For the text-containing cell, return its midpoint in (X, Y) coordinate format. 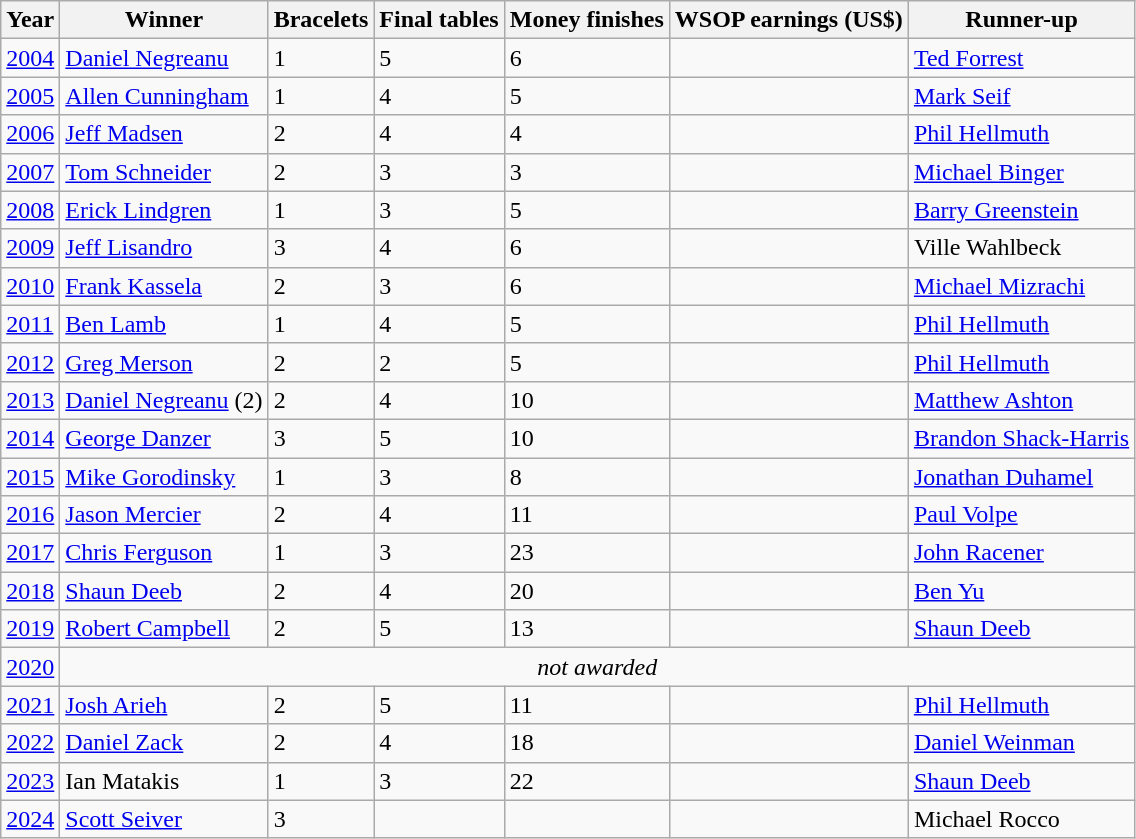
Daniel Negreanu (164, 58)
2019 (30, 629)
2012 (30, 362)
Frank Kassela (164, 286)
Matthew Ashton (1021, 400)
2020 (30, 667)
Ben Yu (1021, 591)
Tom Schneider (164, 172)
2024 (30, 819)
Ian Matakis (164, 781)
2016 (30, 515)
John Racener (1021, 553)
2015 (30, 477)
2021 (30, 705)
2022 (30, 743)
Jonathan Duhamel (1021, 477)
Jason Mercier (164, 515)
Michael Binger (1021, 172)
Runner-up (1021, 20)
18 (586, 743)
Daniel Zack (164, 743)
Jeff Madsen (164, 134)
Brandon Shack-Harris (1021, 438)
2014 (30, 438)
2011 (30, 324)
2017 (30, 553)
23 (586, 553)
Final tables (439, 20)
2010 (30, 286)
2008 (30, 210)
Robert Campbell (164, 629)
Greg Merson (164, 362)
not awarded (598, 667)
13 (586, 629)
2009 (30, 248)
Jeff Lisandro (164, 248)
Erick Lindgren (164, 210)
2006 (30, 134)
Money finishes (586, 20)
Bracelets (321, 20)
Scott Seiver (164, 819)
Ted Forrest (1021, 58)
2007 (30, 172)
WSOP earnings (US$) (788, 20)
2005 (30, 96)
Mike Gorodinsky (164, 477)
2013 (30, 400)
Daniel Weinman (1021, 743)
Barry Greenstein (1021, 210)
8 (586, 477)
Michael Rocco (1021, 819)
2004 (30, 58)
Year (30, 20)
George Danzer (164, 438)
2018 (30, 591)
Josh Arieh (164, 705)
Ville Wahlbeck (1021, 248)
Daniel Negreanu (2) (164, 400)
Winner (164, 20)
22 (586, 781)
2023 (30, 781)
20 (586, 591)
Michael Mizrachi (1021, 286)
Ben Lamb (164, 324)
Chris Ferguson (164, 553)
Allen Cunningham (164, 96)
Mark Seif (1021, 96)
Paul Volpe (1021, 515)
